Provide the [x, y] coordinate of the cell's center where the given text is located.  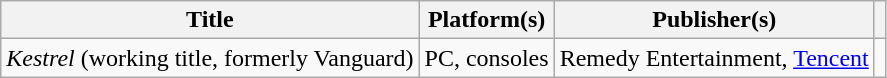
Publisher(s) [714, 20]
Title [210, 20]
Platform(s) [486, 20]
Remedy Entertainment, Tencent [714, 58]
PC, consoles [486, 58]
Kestrel (working title, formerly Vanguard) [210, 58]
